Detect which cell encompasses the target text, then output its (x, y) center coordinate. 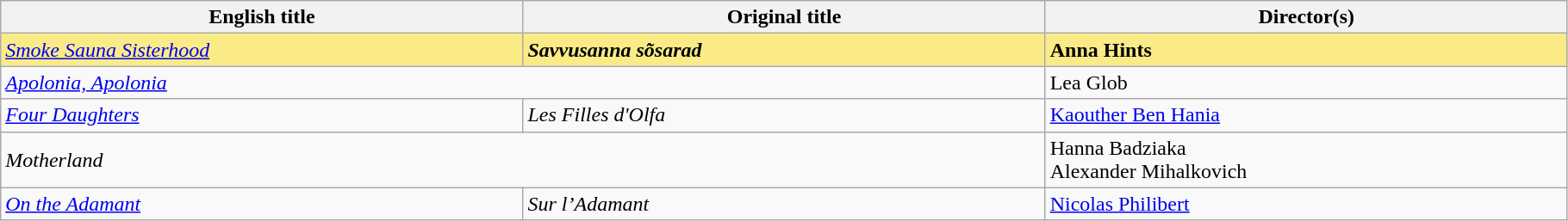
Lea Glob (1306, 83)
Motherland (523, 160)
Les Filles d'Olfa (784, 115)
English title (262, 17)
Savvusanna sõsarad (784, 50)
Smoke Sauna Sisterhood (262, 50)
Original title (784, 17)
Kaouther Ben Hania (1306, 115)
Anna Hints (1306, 50)
Apolonia, Apolonia (523, 83)
Four Daughters (262, 115)
Nicolas Philibert (1306, 204)
Director(s) (1306, 17)
On the Adamant (262, 204)
Hanna Badziaka Alexander Mihalkovich (1306, 160)
Sur l’Adamant (784, 204)
